From the cell containing the given text, extract its center point as (x, y) coordinate. 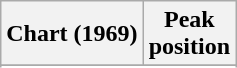
Chart (1969) (72, 34)
Peakposition (189, 34)
